Provide the (x, y) coordinate of the cell's center where the given text is located.  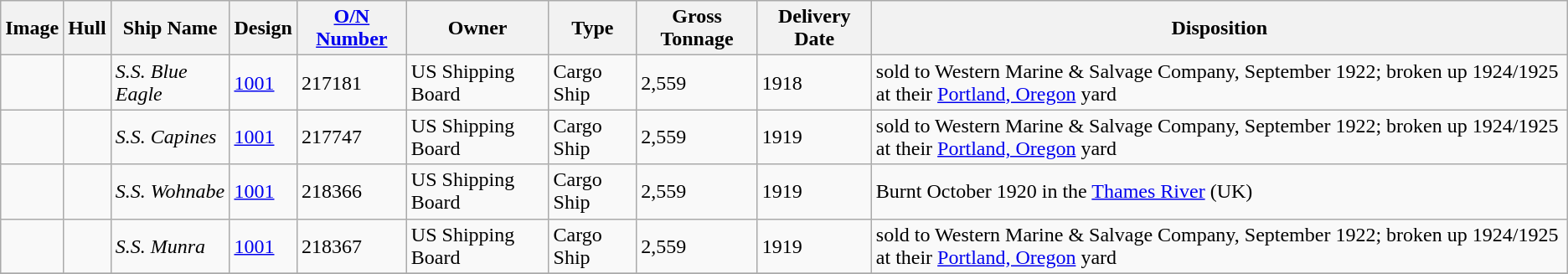
218366 (352, 191)
S.S. Munra (170, 246)
S.S. Wohnabe (170, 191)
S.S. Capines (170, 137)
Owner (477, 28)
Burnt October 1920 in the Thames River (UK) (1220, 191)
217747 (352, 137)
Type (593, 28)
Image (32, 28)
Disposition (1220, 28)
Hull (87, 28)
S.S. Blue Eagle (170, 82)
Gross Tonnage (697, 28)
Ship Name (170, 28)
O/N Number (352, 28)
218367 (352, 246)
217181 (352, 82)
1918 (814, 82)
Design (263, 28)
Delivery Date (814, 28)
